Determine the [x, y] coordinate at the center of the cell enclosing the given text.  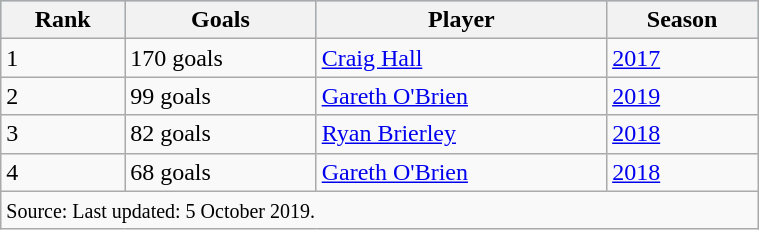
82 goals [221, 134]
Ryan Brierley [461, 134]
Season [682, 20]
99 goals [221, 96]
170 goals [221, 58]
Craig Hall [461, 58]
1 [63, 58]
2017 [682, 58]
68 goals [221, 172]
Rank [63, 20]
Goals [221, 20]
Player [461, 20]
3 [63, 134]
4 [63, 172]
Source: Last updated: 5 October 2019. [380, 210]
2 [63, 96]
2019 [682, 96]
